Determine the (x, y) coordinate at the center of the cell enclosing the given text.  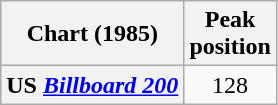
128 (230, 85)
Chart (1985) (92, 34)
Peakposition (230, 34)
US Billboard 200 (92, 85)
